Output the [x, y] coordinate of the center of the cell containing the given text.  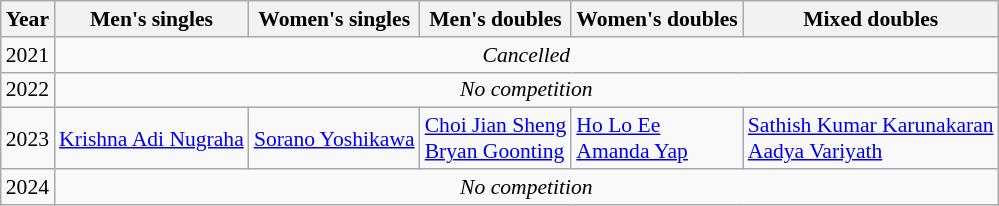
Year [28, 19]
Krishna Adi Nugraha [152, 138]
Sorano Yoshikawa [334, 138]
Sathish Kumar Karunakaran Aadya Variyath [871, 138]
Women's singles [334, 19]
2023 [28, 138]
2021 [28, 55]
Mixed doubles [871, 19]
Cancelled [526, 55]
2022 [28, 90]
Men's singles [152, 19]
Men's doubles [496, 19]
Women's doubles [656, 19]
Choi Jian Sheng Bryan Goonting [496, 138]
2024 [28, 187]
Ho Lo Ee Amanda Yap [656, 138]
